Return [X, Y] of the center of cell containing provided text 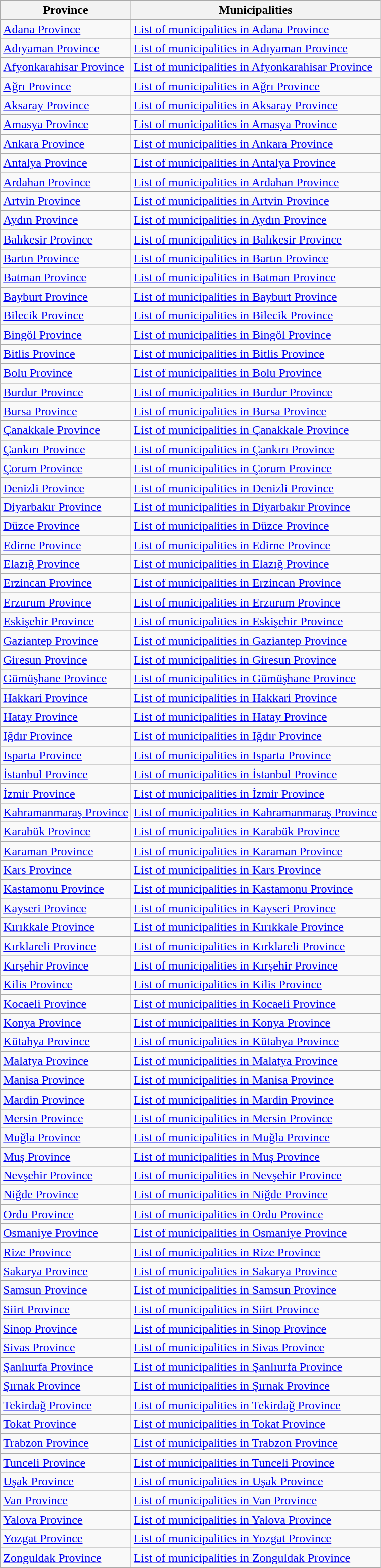
List of municipalities in Kırşehir Province [255, 966]
List of municipalities in Kastamonu Province [255, 889]
Ağrı Province [66, 86]
Düzce Province [66, 526]
List of municipalities in Siirt Province [255, 1309]
List of municipalities in Çorum Province [255, 468]
List of municipalities in Muş Province [255, 1156]
Kars Province [66, 870]
List of municipalities in Ordu Province [255, 1214]
List of municipalities in Tekirdağ Province [255, 1405]
List of municipalities in Ankara Province [255, 144]
List of municipalities in Ardahan Province [255, 182]
Province [66, 10]
List of municipalities in Bilecik Province [255, 316]
List of municipalities in Muğla Province [255, 1137]
List of municipalities in Iğdır Province [255, 736]
Kastamonu Province [66, 889]
List of municipalities in Kırıkkale Province [255, 927]
Sakarya Province [66, 1271]
Bingöl Province [66, 335]
Kütahya Province [66, 1042]
List of municipalities in Adana Province [255, 29]
Yalova Province [66, 1520]
Antalya Province [66, 163]
List of municipalities in Batman Province [255, 278]
List of municipalities in Kocaeli Province [255, 1004]
İstanbul Province [66, 774]
List of municipalities in Denizli Province [255, 488]
List of municipalities in Tokat Province [255, 1424]
List of municipalities in Gümüşhane Province [255, 679]
List of municipalities in Kayseri Province [255, 908]
List of municipalities in Sakarya Province [255, 1271]
Denizli Province [66, 488]
Yozgat Province [66, 1539]
List of municipalities in Malatya Province [255, 1061]
Municipalities [255, 10]
Konya Province [66, 1023]
List of municipalities in Rize Province [255, 1252]
Aksaray Province [66, 105]
Bursa Province [66, 411]
List of municipalities in Yozgat Province [255, 1539]
Gümüşhane Province [66, 679]
List of municipalities in Aydın Province [255, 220]
Adıyaman Province [66, 48]
Hakkari Province [66, 698]
List of municipalities in Erzurum Province [255, 602]
List of municipalities in Sinop Province [255, 1329]
Artvin Province [66, 201]
List of municipalities in Eskişehir Province [255, 622]
List of municipalities in Antalya Province [255, 163]
List of municipalities in Yalova Province [255, 1520]
List of municipalities in Bartın Province [255, 259]
List of municipalities in Kilis Province [255, 985]
List of municipalities in Bursa Province [255, 411]
Isparta Province [66, 755]
Muş Province [66, 1156]
Samsun Province [66, 1290]
List of municipalities in Kahramanmaraş Province [255, 812]
List of municipalities in Sivas Province [255, 1348]
List of municipalities in Osmaniye Province [255, 1233]
Zonguldak Province [66, 1558]
Erzincan Province [66, 583]
Bilecik Province [66, 316]
List of municipalities in Hatay Province [255, 717]
List of municipalities in Konya Province [255, 1023]
Ankara Province [66, 144]
Uşak Province [66, 1482]
List of municipalities in Hakkari Province [255, 698]
List of municipalities in Tunceli Province [255, 1463]
Karabük Province [66, 831]
Tokat Province [66, 1424]
List of municipalities in Aksaray Province [255, 105]
Adana Province [66, 29]
Bartın Province [66, 259]
Çorum Province [66, 468]
Tunceli Province [66, 1463]
List of municipalities in Şırnak Province [255, 1386]
Karaman Province [66, 851]
Niğde Province [66, 1195]
List of municipalities in Bingöl Province [255, 335]
List of municipalities in İstanbul Province [255, 774]
Kırklareli Province [66, 946]
List of municipalities in Kütahya Province [255, 1042]
Bitlis Province [66, 354]
Mersin Province [66, 1118]
List of municipalities in Zonguldak Province [255, 1558]
Erzurum Province [66, 602]
Burdur Province [66, 392]
List of municipalities in Balıkesir Province [255, 239]
Ordu Province [66, 1214]
Çankırı Province [66, 449]
List of municipalities in Van Province [255, 1501]
List of municipalities in Afyonkarahisar Province [255, 67]
Manisa Province [66, 1080]
List of municipalities in Karaman Province [255, 851]
Gaziantep Province [66, 641]
Nevşehir Province [66, 1176]
Eskişehir Province [66, 622]
List of municipalities in Amasya Province [255, 125]
List of municipalities in Mersin Province [255, 1118]
List of municipalities in Karabük Province [255, 831]
Aydın Province [66, 220]
Ardahan Province [66, 182]
List of municipalities in Bayburt Province [255, 297]
Şırnak Province [66, 1386]
List of municipalities in Edirne Province [255, 545]
Van Province [66, 1501]
Siirt Province [66, 1309]
Kahramanmaraş Province [66, 812]
Kocaeli Province [66, 1004]
Edirne Province [66, 545]
Iğdır Province [66, 736]
List of municipalities in Elazığ Province [255, 564]
List of municipalities in Kars Province [255, 870]
Bayburt Province [66, 297]
List of municipalities in Mardin Province [255, 1099]
List of municipalities in Erzincan Province [255, 583]
Rize Province [66, 1252]
List of municipalities in Bitlis Province [255, 354]
List of municipalities in Adıyaman Province [255, 48]
Kayseri Province [66, 908]
Giresun Province [66, 660]
List of municipalities in Manisa Province [255, 1080]
List of municipalities in Niğde Province [255, 1195]
Bolu Province [66, 373]
Kilis Province [66, 985]
List of municipalities in Ağrı Province [255, 86]
List of municipalities in Düzce Province [255, 526]
Mardin Province [66, 1099]
Sivas Province [66, 1348]
List of municipalities in Çanakkale Province [255, 430]
List of municipalities in Kırklareli Province [255, 946]
Batman Province [66, 278]
Afyonkarahisar Province [66, 67]
Diyarbakır Province [66, 507]
List of municipalities in Burdur Province [255, 392]
Tekirdağ Province [66, 1405]
Osmaniye Province [66, 1233]
Balıkesir Province [66, 239]
List of municipalities in Bolu Province [255, 373]
İzmir Province [66, 793]
Muğla Province [66, 1137]
Malatya Province [66, 1061]
List of municipalities in Gaziantep Province [255, 641]
List of municipalities in Giresun Province [255, 660]
List of municipalities in Uşak Province [255, 1482]
Sinop Province [66, 1329]
Hatay Province [66, 717]
Kırıkkale Province [66, 927]
Çanakkale Province [66, 430]
List of municipalities in Çankırı Province [255, 449]
List of municipalities in Trabzon Province [255, 1443]
Amasya Province [66, 125]
List of municipalities in İzmir Province [255, 793]
List of municipalities in Artvin Province [255, 201]
Elazığ Province [66, 564]
List of municipalities in Diyarbakır Province [255, 507]
List of municipalities in Isparta Province [255, 755]
Kırşehir Province [66, 966]
List of municipalities in Şanlıurfa Province [255, 1367]
List of municipalities in Nevşehir Province [255, 1176]
List of municipalities in Samsun Province [255, 1290]
Şanlıurfa Province [66, 1367]
Trabzon Province [66, 1443]
